Identify which cell holds the provided text, then report its [X, Y] central coordinate. 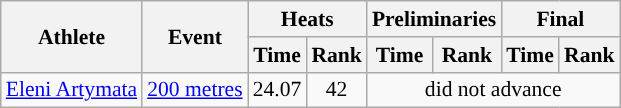
Heats [308, 19]
24.07 [278, 90]
42 [336, 90]
Eleni Artymata [72, 90]
Final [560, 19]
Athlete [72, 36]
200 metres [194, 90]
Event [194, 36]
did not advance [494, 90]
Preliminaries [434, 19]
